Return the (X, Y) coordinate for the center point of the cell that contains the specified text.  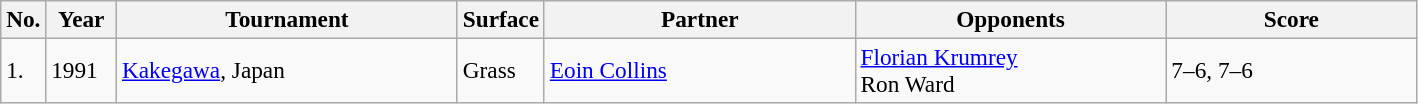
Eoin Collins (700, 70)
Florian Krumrey Ron Ward (1010, 70)
No. (24, 19)
1991 (82, 70)
Year (82, 19)
Opponents (1010, 19)
Score (1292, 19)
7–6, 7–6 (1292, 70)
Grass (500, 70)
Surface (500, 19)
Partner (700, 19)
Kakegawa, Japan (288, 70)
1. (24, 70)
Tournament (288, 19)
